Pinpoint the cell where the given text exists, returning its (X, Y) midpoint coordinate. 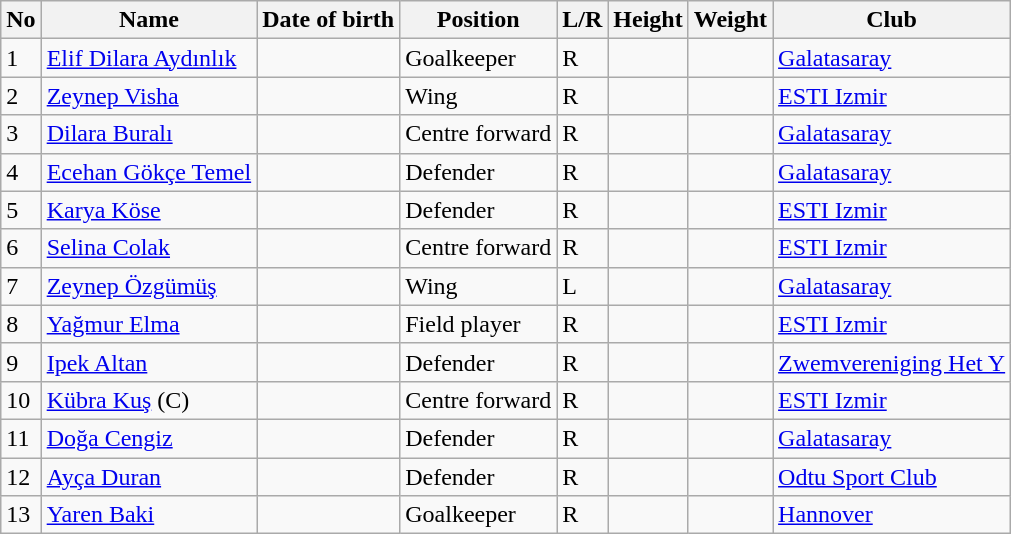
Kübra Kuş (C) (149, 400)
Selina Colak (149, 248)
Dilara Buralı (149, 134)
L (582, 286)
Date of birth (328, 20)
6 (21, 248)
Position (478, 20)
Field player (478, 324)
Yaren Baki (149, 515)
7 (21, 286)
11 (21, 438)
Karya Köse (149, 210)
No (21, 20)
Hannover (892, 515)
8 (21, 324)
Club (892, 20)
3 (21, 134)
9 (21, 362)
Zeynep Özgümüş (149, 286)
Zeynep Visha (149, 96)
Weight (730, 20)
12 (21, 477)
4 (21, 172)
Odtu Sport Club (892, 477)
Zwemvereniging Het Y (892, 362)
2 (21, 96)
5 (21, 210)
13 (21, 515)
Ayça Duran (149, 477)
1 (21, 58)
Name (149, 20)
Elif Dilara Aydınlık (149, 58)
10 (21, 400)
Height (648, 20)
Ecehan Gökçe Temel (149, 172)
Doğa Cengiz (149, 438)
Ipek Altan (149, 362)
L/R (582, 20)
Yağmur Elma (149, 324)
